For the text-containing cell, return its midpoint in (X, Y) coordinate format. 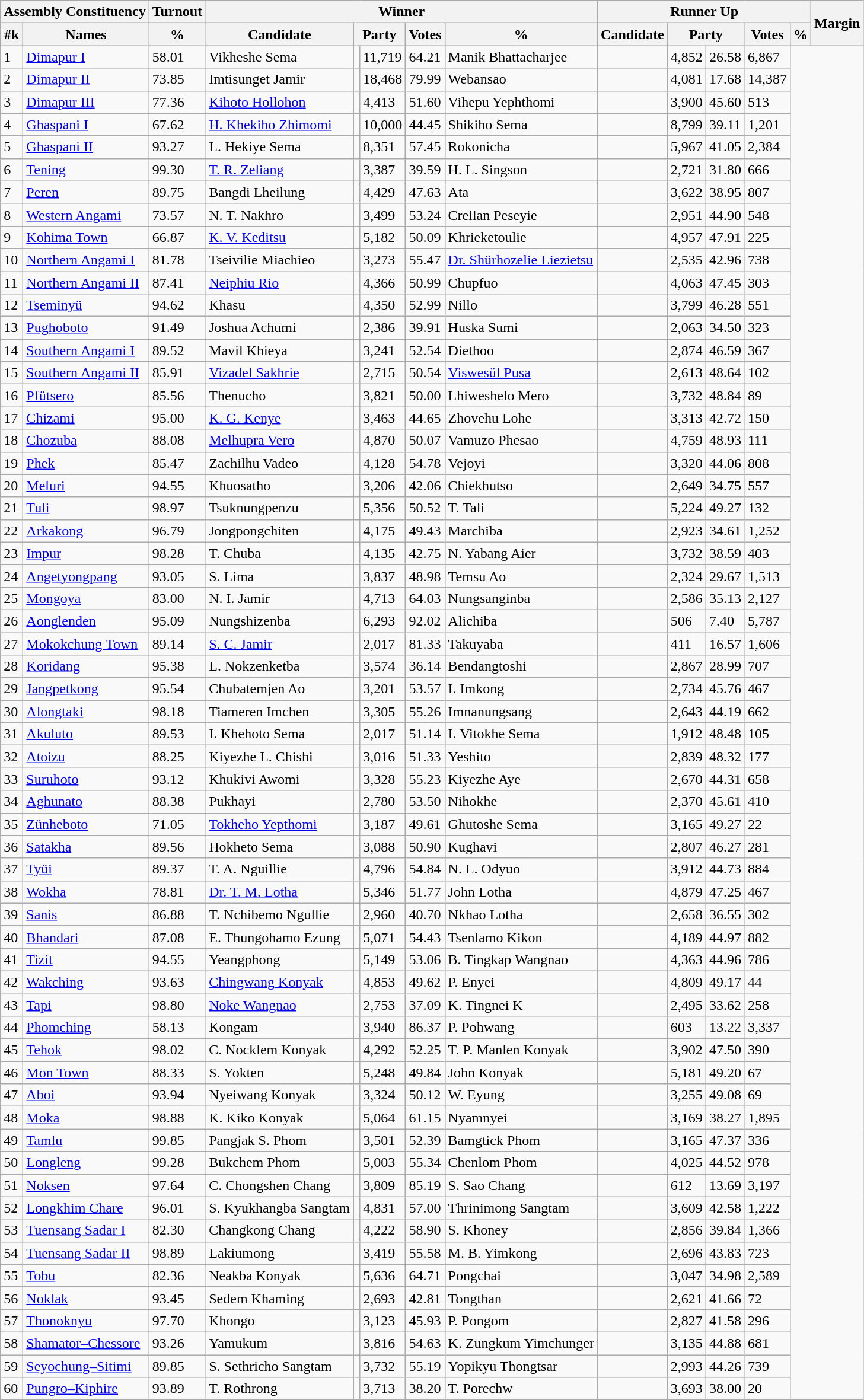
49.08 (725, 1095)
38.95 (725, 192)
John Lotha (521, 892)
Aboi (86, 1095)
Wakching (86, 982)
Nillo (521, 305)
Crellan Peseyie (521, 215)
5,636 (383, 1275)
Turnout (177, 12)
48.48 (725, 734)
Phek (86, 463)
B. Tingkap Wangnao (521, 959)
89.37 (177, 869)
1,252 (767, 531)
12 (12, 305)
3,337 (767, 1028)
2,589 (767, 1275)
44.90 (725, 215)
513 (767, 102)
H. Khekiho Zhimomi (280, 125)
2,535 (687, 260)
Northern Angami II (86, 283)
Pongchai (521, 1275)
50.07 (425, 441)
57.00 (425, 1208)
Kohima Town (86, 237)
Ata (521, 192)
303 (767, 283)
39.84 (725, 1230)
723 (767, 1253)
46.59 (725, 350)
Tehok (86, 1050)
52.99 (425, 305)
2,753 (383, 1005)
42.96 (725, 260)
3,313 (687, 418)
I. Vitokhe Sema (521, 734)
2,715 (383, 373)
Kughavi (521, 847)
44.26 (725, 1366)
53 (12, 1230)
54.63 (425, 1343)
808 (767, 463)
3,419 (383, 1253)
N. I. Jamir (280, 598)
34.98 (725, 1275)
403 (767, 553)
551 (767, 305)
64.21 (425, 57)
5,248 (383, 1073)
43 (12, 1005)
95.38 (177, 666)
Atoizu (86, 757)
T. Nchibemo Ngullie (280, 914)
38.27 (725, 1118)
48.93 (725, 441)
99.85 (177, 1140)
2,370 (687, 802)
2,621 (687, 1298)
411 (687, 643)
4,852 (687, 57)
48.32 (725, 757)
89.85 (177, 1366)
I. Imkong (521, 689)
71.05 (177, 824)
41.58 (725, 1321)
50 (12, 1163)
78.81 (177, 892)
67.62 (177, 125)
Thonoknyu (86, 1321)
Takuyaba (521, 643)
882 (767, 937)
3,123 (383, 1321)
53.50 (425, 802)
42.58 (725, 1208)
93.27 (177, 147)
2,613 (687, 373)
Diethoo (521, 350)
3,816 (383, 1343)
98.88 (177, 1118)
55.58 (425, 1253)
25 (12, 598)
Thenucho (280, 396)
2,780 (383, 802)
37 (12, 869)
38.59 (725, 553)
45.60 (725, 102)
89.52 (177, 350)
K. Zungkum Yimchunger (521, 1343)
S. Kyukhangba Sangtam (280, 1208)
54.43 (425, 937)
Suruhoto (86, 779)
97.70 (177, 1321)
69 (767, 1095)
4,128 (383, 463)
93.89 (177, 1389)
1,222 (767, 1208)
6,293 (383, 621)
P. Pohwang (521, 1028)
24 (12, 576)
Noklak (86, 1298)
Jangpetkong (86, 689)
3,821 (383, 396)
50.12 (425, 1095)
2,993 (687, 1366)
7.40 (725, 621)
Vejoyi (521, 463)
Bukchem Phom (280, 1163)
Dr. T. M. Lotha (280, 892)
Dimapur I (86, 57)
29.67 (725, 576)
89.53 (177, 734)
2,384 (767, 147)
1,366 (767, 1230)
Dimapur II (86, 79)
Mon Town (86, 1073)
15 (12, 373)
42.75 (425, 553)
3,693 (687, 1389)
61.15 (425, 1118)
17.68 (725, 79)
Ghaspani I (86, 125)
4,429 (383, 192)
3,900 (687, 102)
Zünheboto (86, 824)
37.09 (425, 1005)
Nihokhe (521, 802)
Chizami (86, 418)
5,224 (687, 508)
2,867 (687, 666)
91.49 (177, 328)
4,292 (383, 1050)
93.05 (177, 576)
86.37 (425, 1028)
3,197 (767, 1185)
57.45 (425, 147)
49 (12, 1140)
666 (767, 170)
13 (12, 328)
4,363 (687, 959)
64.03 (425, 598)
Koridang (86, 666)
33.62 (725, 1005)
36 (12, 847)
3,328 (383, 779)
27 (12, 643)
46 (12, 1073)
Margin (837, 23)
3,799 (687, 305)
3,574 (383, 666)
390 (767, 1050)
30 (12, 712)
54.78 (425, 463)
95.00 (177, 418)
2,586 (687, 598)
C. Nocklem Konyak (280, 1050)
52.39 (425, 1140)
82.30 (177, 1230)
Khuosatho (280, 486)
35 (12, 824)
6,867 (767, 57)
1,895 (767, 1118)
59 (12, 1366)
40.70 (425, 914)
55.26 (425, 712)
Tiameren Imchen (280, 712)
2,874 (687, 350)
150 (767, 418)
4,713 (383, 598)
2,658 (687, 914)
34 (12, 802)
Seyochung–Sitimi (86, 1366)
89.56 (177, 847)
4,222 (383, 1230)
258 (767, 1005)
8,351 (383, 147)
88.08 (177, 441)
87.41 (177, 283)
S. Sao Chang (521, 1185)
Northern Angami I (86, 260)
40 (12, 937)
5,071 (383, 937)
Vihepu Yephthomi (521, 102)
48.98 (425, 576)
13.69 (725, 1185)
82.36 (177, 1275)
2,495 (687, 1005)
Arkakong (86, 531)
44.45 (425, 125)
807 (767, 192)
Viswesül Pusa (521, 373)
42.06 (425, 486)
52.54 (425, 350)
3,324 (383, 1095)
Peren (86, 192)
N. Yabang Aier (521, 553)
Joshua Achumi (280, 328)
Pughoboto (86, 328)
53.24 (425, 215)
3,305 (383, 712)
T. R. Zeliang (280, 170)
Tuensang Sadar II (86, 1253)
Tyüi (86, 869)
50.90 (425, 847)
Kiyezhe Aye (521, 779)
98.18 (177, 712)
44.19 (725, 712)
2,960 (383, 914)
302 (767, 914)
T. P. Manlen Konyak (521, 1050)
67 (767, 1073)
93.12 (177, 779)
99.28 (177, 1163)
Vizadel Sakhrie (280, 373)
5,346 (383, 892)
44.96 (725, 959)
41.05 (725, 147)
99.30 (177, 170)
Shamator–Chessore (86, 1343)
36.55 (725, 914)
47.37 (725, 1140)
3,713 (383, 1389)
44.97 (725, 937)
60 (12, 1389)
5,787 (767, 621)
2,693 (383, 1298)
55.23 (425, 779)
681 (767, 1343)
4,853 (383, 982)
Tamlu (86, 1140)
Huska Sumi (521, 328)
93.63 (177, 982)
Longkhim Chare (86, 1208)
55.19 (425, 1366)
Chupfuo (521, 283)
96.01 (177, 1208)
Melhupra Vero (280, 441)
81.78 (177, 260)
54.84 (425, 869)
85.56 (177, 396)
Assembly Constituency (75, 12)
4,350 (383, 305)
41 (12, 959)
14,387 (767, 79)
P. Pongom (521, 1321)
978 (767, 1163)
88.25 (177, 757)
47.91 (725, 237)
Hokheto Sema (280, 847)
738 (767, 260)
89.14 (177, 643)
29 (12, 689)
28 (12, 666)
Webansao (521, 79)
98.89 (177, 1253)
4,759 (687, 441)
Khukivi Awomi (280, 779)
Pfütsero (86, 396)
31 (12, 734)
Tseivilie Miachieo (280, 260)
44.31 (725, 779)
3,940 (383, 1028)
Longleng (86, 1163)
11 (12, 283)
97.64 (177, 1185)
Tuensang Sadar I (86, 1230)
Khongo (280, 1321)
49.61 (425, 824)
2,734 (687, 689)
89 (767, 396)
53.06 (425, 959)
19 (12, 463)
4,189 (687, 937)
72 (767, 1298)
662 (767, 712)
2 (12, 79)
1 (12, 57)
46.28 (725, 305)
38.00 (725, 1389)
44.06 (725, 463)
Tsenlamo Kikon (521, 937)
35.13 (725, 598)
28.99 (725, 666)
73.85 (177, 79)
98.97 (177, 508)
49.43 (425, 531)
85.91 (177, 373)
Kongam (280, 1028)
44.73 (725, 869)
884 (767, 869)
96.79 (177, 531)
2,670 (687, 779)
Satakha (86, 847)
Sanis (86, 914)
34.75 (725, 486)
Imnanungsang (521, 712)
132 (767, 508)
N. T. Nakhro (280, 215)
55.47 (425, 260)
57 (12, 1321)
Pangjak S. Phom (280, 1140)
Noksen (86, 1185)
W. Eyung (521, 1095)
Noke Wangnao (280, 1005)
18 (12, 441)
4,081 (687, 79)
45.76 (725, 689)
98.80 (177, 1005)
506 (687, 621)
3,187 (383, 824)
92.02 (425, 621)
45.61 (725, 802)
Meluri (86, 486)
48.64 (725, 373)
Southern Angami II (86, 373)
Zachilhu Vadeo (280, 463)
Lhiweshelo Mero (521, 396)
5,182 (383, 237)
4,025 (687, 1163)
Tuli (86, 508)
85.19 (425, 1185)
2,839 (687, 757)
45 (12, 1050)
47.45 (725, 283)
93.94 (177, 1095)
44.88 (725, 1343)
T. Tali (521, 508)
L. Nokzenketba (280, 666)
51.14 (425, 734)
Neakba Konyak (280, 1275)
Tsuknungpenzu (280, 508)
66.87 (177, 237)
Angetyongpang (86, 576)
81.33 (425, 643)
Lakiumong (280, 1253)
49.20 (725, 1073)
Wokha (86, 892)
52 (12, 1208)
T. Rothrong (280, 1389)
Pungro–Kiphire (86, 1389)
21 (12, 508)
Dimapur III (86, 102)
Chenlom Phom (521, 1163)
4,366 (383, 283)
50.00 (425, 396)
3,837 (383, 576)
6 (12, 170)
Thrinimong Sangtam (521, 1208)
Bendangtoshi (521, 666)
2,856 (687, 1230)
Impur (86, 553)
John Konyak (521, 1073)
Bamgtick Phom (521, 1140)
56 (12, 1298)
3,387 (383, 170)
2,807 (687, 847)
336 (767, 1140)
#k (12, 34)
43.83 (725, 1253)
83.00 (177, 598)
K. G. Kenye (280, 418)
2,324 (687, 576)
Bhandari (86, 937)
367 (767, 350)
Tapi (86, 1005)
45.93 (425, 1321)
S. Yokten (280, 1073)
77.36 (177, 102)
Tening (86, 170)
Vikheshe Sema (280, 57)
296 (767, 1321)
50.52 (425, 508)
47.50 (725, 1050)
2,063 (687, 328)
5,064 (383, 1118)
Pukhayi (280, 802)
10 (12, 260)
42 (12, 982)
Zhovehu Lohe (521, 418)
N. L. Odyuo (521, 869)
5,967 (687, 147)
4,135 (383, 553)
281 (767, 847)
Imtisunget Jamir (280, 79)
Alongtaki (86, 712)
86.88 (177, 914)
4,063 (687, 283)
Shikiho Sema (521, 125)
Mavil Khieya (280, 350)
3,902 (687, 1050)
S. Khoney (521, 1230)
5,003 (383, 1163)
Yopikyu Thongtsar (521, 1366)
K. Tingnei K (521, 1005)
42.72 (725, 418)
Tokheho Yepthomi (280, 824)
557 (767, 486)
Yeshito (521, 757)
5,356 (383, 508)
8,799 (687, 125)
23 (12, 553)
Alichiba (521, 621)
Nungsanginba (521, 598)
P. Enyei (521, 982)
Khrieketoulie (521, 237)
3,320 (687, 463)
26.58 (725, 57)
93.26 (177, 1343)
Changkong Chang (280, 1230)
95.09 (177, 621)
55 (12, 1275)
707 (767, 666)
T. A. Nguillie (280, 869)
Khasu (280, 305)
105 (767, 734)
1,513 (767, 576)
3,912 (687, 869)
Chubatemjen Ao (280, 689)
Temsu Ao (521, 576)
50.09 (425, 237)
Marchiba (521, 531)
177 (767, 757)
34.50 (725, 328)
36.14 (425, 666)
2,696 (687, 1253)
44.65 (425, 418)
4 (12, 125)
49.17 (725, 982)
Chozuba (86, 441)
3,206 (383, 486)
M. B. Yimkong (521, 1253)
9 (12, 237)
4,870 (383, 441)
49.84 (425, 1073)
79.99 (425, 79)
87.08 (177, 937)
Chiekhutso (521, 486)
T. Chuba (280, 553)
Manik Bhattacharjee (521, 57)
3,463 (383, 418)
3 (12, 102)
98.02 (177, 1050)
2,721 (687, 170)
34.61 (725, 531)
4,809 (687, 982)
4,413 (383, 102)
14 (12, 350)
Nkhao Lotha (521, 914)
Neiphiu Rio (280, 283)
42.81 (425, 1298)
58.90 (425, 1230)
4,796 (383, 869)
50.99 (425, 283)
3,047 (687, 1275)
48 (12, 1118)
58.01 (177, 57)
58.13 (177, 1028)
51 (12, 1185)
225 (767, 237)
3,499 (383, 215)
323 (767, 328)
Rokonicha (521, 147)
54 (12, 1253)
89.75 (177, 192)
Yamukum (280, 1343)
Yeangphong (280, 959)
13.22 (725, 1028)
3,255 (687, 1095)
Tseminyü (86, 305)
93.45 (177, 1298)
51.77 (425, 892)
3,241 (383, 350)
10,000 (383, 125)
47.63 (425, 192)
Kihoto Hollohon (280, 102)
2,643 (687, 712)
L. Hekiye Sema (280, 147)
3,501 (383, 1140)
Jongpongchiten (280, 531)
Dr. Shürhozelie Liezietsu (521, 260)
Chingwang Konyak (280, 982)
53.57 (425, 689)
E. Thungohamo Ezung (280, 937)
H. L. Singson (521, 170)
85.47 (177, 463)
3,016 (383, 757)
1,912 (687, 734)
S. Lima (280, 576)
T. Porechw (521, 1389)
S. C. Jamir (280, 643)
4,957 (687, 237)
3,088 (383, 847)
48.84 (725, 396)
548 (767, 215)
4,175 (383, 531)
Kiyezhe L. Chishi (280, 757)
39.11 (725, 125)
111 (767, 441)
17 (12, 418)
55.34 (425, 1163)
4,831 (383, 1208)
Winner (402, 12)
47.25 (725, 892)
51.60 (425, 102)
102 (767, 373)
7 (12, 192)
786 (767, 959)
41.66 (725, 1298)
8 (12, 215)
Ghutoshe Sema (521, 824)
612 (687, 1185)
49.62 (425, 982)
38.20 (425, 1389)
I. Khehoto Sema (280, 734)
Southern Angami I (86, 350)
Nungshizenba (280, 621)
2,649 (687, 486)
Tizit (86, 959)
Mongoya (86, 598)
Tongthan (521, 1298)
Aghunato (86, 802)
Nyeiwang Konyak (280, 1095)
64.71 (425, 1275)
K. Kiko Konyak (280, 1118)
Phomching (86, 1028)
47 (12, 1095)
39.59 (425, 170)
Moka (86, 1118)
4,879 (687, 892)
658 (767, 779)
3,809 (383, 1185)
2,386 (383, 328)
38 (12, 892)
3,622 (687, 192)
16.57 (725, 643)
Bangdi Lheilung (280, 192)
739 (767, 1366)
58 (12, 1343)
2,127 (767, 598)
Akuluto (86, 734)
2,827 (687, 1321)
11,719 (383, 57)
K. V. Keditsu (280, 237)
Western Angami (86, 215)
51.33 (425, 757)
5,181 (687, 1073)
Names (86, 34)
Aonglenden (86, 621)
S. Sethricho Sangtam (280, 1366)
410 (767, 802)
3,609 (687, 1208)
39 (12, 914)
39.91 (425, 328)
88.33 (177, 1073)
5,149 (383, 959)
603 (687, 1028)
Ghaspani II (86, 147)
98.28 (177, 553)
44.52 (725, 1163)
C. Chongshen Chang (280, 1185)
94.62 (177, 305)
33 (12, 779)
16 (12, 396)
Vamuzo Phesao (521, 441)
26 (12, 621)
Runner Up (704, 12)
Sedem Khaming (280, 1298)
32 (12, 757)
1,606 (767, 643)
3,273 (383, 260)
73.57 (177, 215)
88.38 (177, 802)
2,951 (687, 215)
Nyamnyei (521, 1118)
52.25 (425, 1050)
2,923 (687, 531)
Mokokchung Town (86, 643)
3,135 (687, 1343)
Tobu (86, 1275)
3,201 (383, 689)
3,169 (687, 1118)
1,201 (767, 125)
46.27 (725, 847)
5 (12, 147)
50.54 (425, 373)
18,468 (383, 79)
31.80 (725, 170)
95.54 (177, 689)
